Find where the given text appears and provide that cell's center as (X, Y) coordinate. 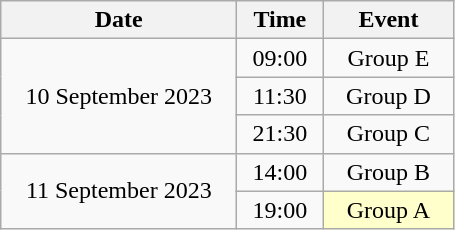
Group A (388, 210)
19:00 (280, 210)
Date (119, 20)
Event (388, 20)
Group B (388, 172)
11 September 2023 (119, 191)
11:30 (280, 96)
Time (280, 20)
21:30 (280, 134)
Group E (388, 58)
Group C (388, 134)
09:00 (280, 58)
Group D (388, 96)
10 September 2023 (119, 96)
14:00 (280, 172)
